Return [X, Y] of the center of cell containing provided text 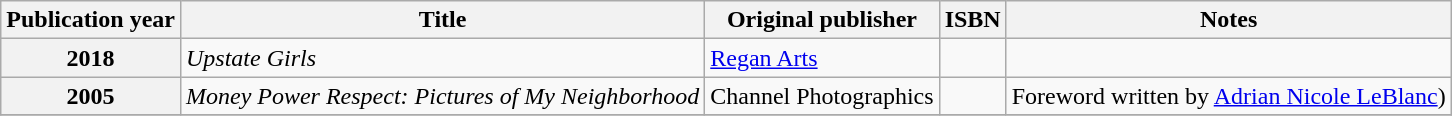
2018 [91, 58]
2005 [91, 96]
Original publisher [822, 20]
Notes [1228, 20]
Money Power Respect: Pictures of My Neighborhood [442, 96]
ISBN [972, 20]
Upstate Girls [442, 58]
Title [442, 20]
Foreword written by Adrian Nicole LeBlanc) [1228, 96]
Publication year [91, 20]
Regan Arts [822, 58]
Channel Photographics [822, 96]
